Provide the (x, y) coordinate of the cell's center where the given text is located.  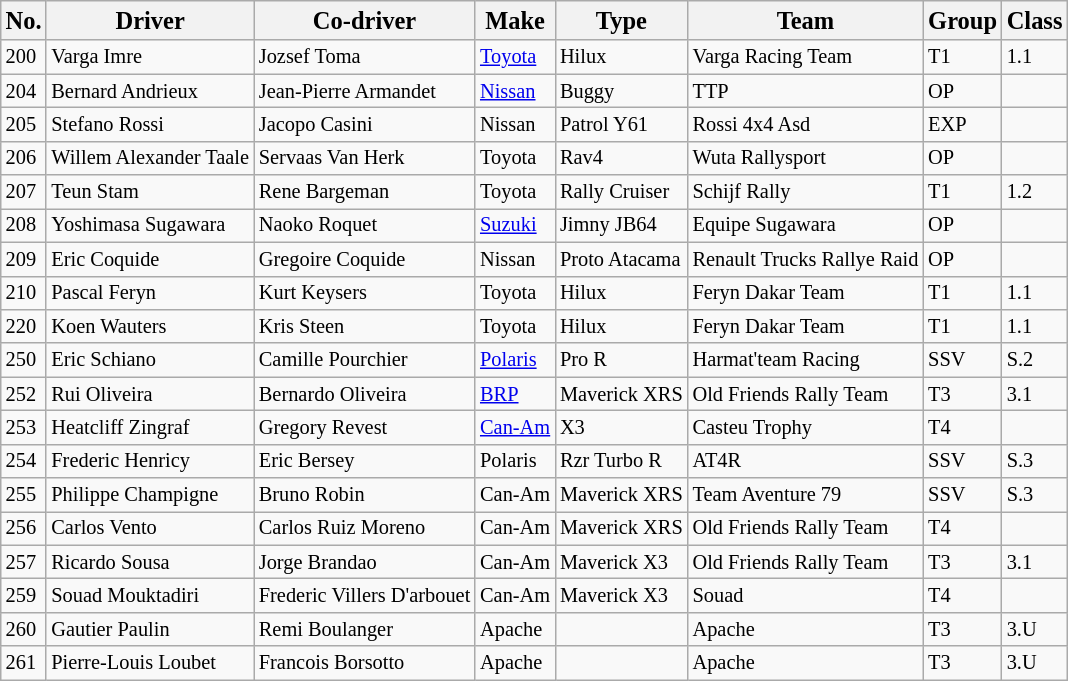
Eric Schiano (150, 360)
Harmat'team Racing (806, 360)
Philippe Champigne (150, 495)
Driver (150, 20)
Stefano Rossi (150, 124)
259 (24, 595)
Equipe Sugawara (806, 225)
Varga Imre (150, 57)
Kurt Keysers (364, 293)
257 (24, 562)
Camille Pourchier (364, 360)
Heatcliff Zingraf (150, 427)
Gregory Revest (364, 427)
Gregoire Coquide (364, 259)
Carlos Ruiz Moreno (364, 528)
Buggy (622, 91)
Make (515, 20)
Servaas Van Herk (364, 158)
Kris Steen (364, 326)
Jean-Pierre Armandet (364, 91)
Jacopo Casini (364, 124)
Bruno Robin (364, 495)
Bernard Andrieux (150, 91)
Jimny JB64 (622, 225)
Type (622, 20)
254 (24, 461)
209 (24, 259)
Proto Atacama (622, 259)
TTP (806, 91)
Pascal Feryn (150, 293)
Renault Trucks Rallye Raid (806, 259)
Koen Wauters (150, 326)
Naoko Roquet (364, 225)
250 (24, 360)
Frederic Villers D'arbouet (364, 595)
Remi Boulanger (364, 629)
256 (24, 528)
Co-driver (364, 20)
S.2 (1034, 360)
Willem Alexander Taale (150, 158)
BRP (515, 394)
Pro R (622, 360)
Rene Bargeman (364, 192)
Eric Bersey (364, 461)
Rui Oliveira (150, 394)
253 (24, 427)
Varga Racing Team (806, 57)
X3 (622, 427)
AT4R (806, 461)
1.2 (1034, 192)
252 (24, 394)
Team Aventure 79 (806, 495)
Souad (806, 595)
Ricardo Sousa (150, 562)
204 (24, 91)
EXP (962, 124)
200 (24, 57)
205 (24, 124)
255 (24, 495)
Class (1034, 20)
Rzr Turbo R (622, 461)
206 (24, 158)
Bernardo Oliveira (364, 394)
Wuta Rallysport (806, 158)
Pierre-Louis Loubet (150, 663)
Teun Stam (150, 192)
Suzuki (515, 225)
Carlos Vento (150, 528)
Jorge Brandao (364, 562)
Casteu Trophy (806, 427)
Group (962, 20)
207 (24, 192)
Team (806, 20)
220 (24, 326)
Jozsef Toma (364, 57)
208 (24, 225)
Rally Cruiser (622, 192)
Eric Coquide (150, 259)
Souad Mouktadiri (150, 595)
260 (24, 629)
Patrol Y61 (622, 124)
Rav4 (622, 158)
Yoshimasa Sugawara (150, 225)
Schijf Rally (806, 192)
261 (24, 663)
Rossi 4x4 Asd (806, 124)
Gautier Paulin (150, 629)
No. (24, 20)
Frederic Henricy (150, 461)
210 (24, 293)
Francois Borsotto (364, 663)
